Return the [x, y] coordinate for the center point of the cell that contains the specified text.  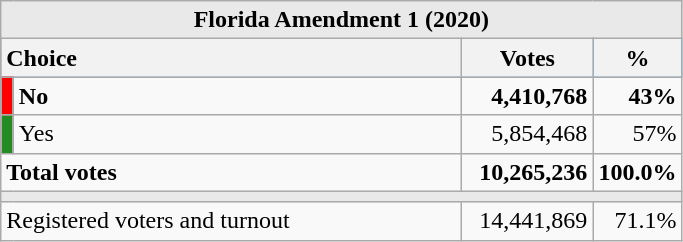
57% [638, 134]
No [237, 96]
Total votes [232, 172]
% [638, 58]
100.0% [638, 172]
10,265,236 [528, 172]
4,410,768 [528, 96]
71.1% [638, 221]
Yes [237, 134]
Votes [528, 58]
Registered voters and turnout [232, 221]
5,854,468 [528, 134]
Florida Amendment 1 (2020) [342, 20]
Choice [232, 58]
43% [638, 96]
14,441,869 [528, 221]
